Provide the (X, Y) coordinate of the cell's center where the given text is located.  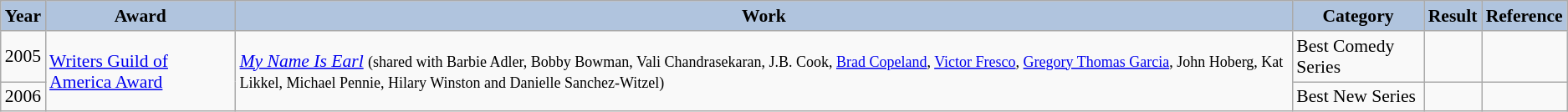
Award (140, 16)
Reference (1525, 16)
Work (764, 16)
2005 (23, 57)
Year (23, 16)
Category (1358, 16)
Best New Series (1358, 97)
Best Comedy Series (1358, 57)
2006 (23, 97)
Result (1453, 16)
Writers Guild of America Award (140, 72)
